Determine the (x, y) coordinate at the center of the cell enclosing the given text.  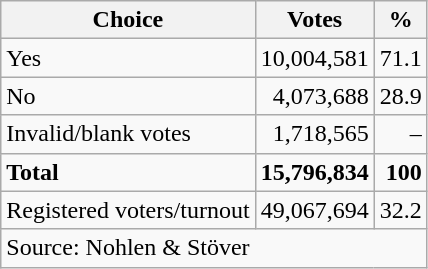
Choice (128, 20)
Total (128, 172)
10,004,581 (314, 58)
32.2 (400, 210)
No (128, 96)
4,073,688 (314, 96)
1,718,565 (314, 134)
Yes (128, 58)
28.9 (400, 96)
Votes (314, 20)
Invalid/blank votes (128, 134)
100 (400, 172)
49,067,694 (314, 210)
Source: Nohlen & Stöver (214, 248)
% (400, 20)
15,796,834 (314, 172)
– (400, 134)
71.1 (400, 58)
Registered voters/turnout (128, 210)
